Search for the cell housing the specified text and yield its (X, Y) center coordinate. 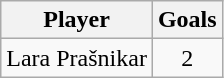
2 (187, 58)
Lara Prašnikar (77, 58)
Goals (187, 20)
Player (77, 20)
